Provide the [x, y] coordinate of the cell's center where the given text is located.  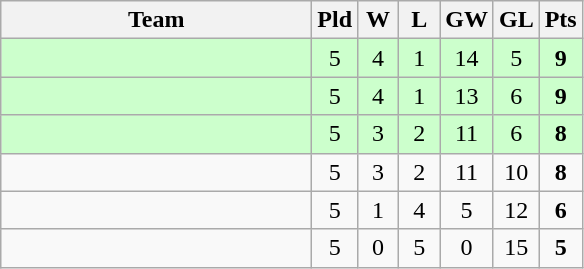
L [420, 20]
GL [516, 20]
15 [516, 248]
Team [156, 20]
Pts [560, 20]
12 [516, 210]
W [378, 20]
GW [467, 20]
13 [467, 96]
10 [516, 172]
14 [467, 58]
Pld [335, 20]
